For the text-containing cell, return its midpoint in [x, y] coordinate format. 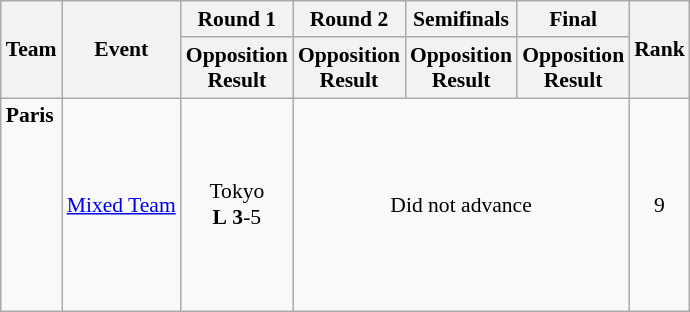
Final [573, 19]
Mixed Team [122, 205]
Tokyo L 3-5 [237, 205]
Rank [660, 50]
Round 2 [349, 19]
9 [660, 205]
Event [122, 50]
Round 1 [237, 19]
Semifinals [461, 19]
Paris [32, 205]
Team [32, 50]
Did not advance [461, 205]
